Pinpoint the cell where the given text exists, returning its (x, y) midpoint coordinate. 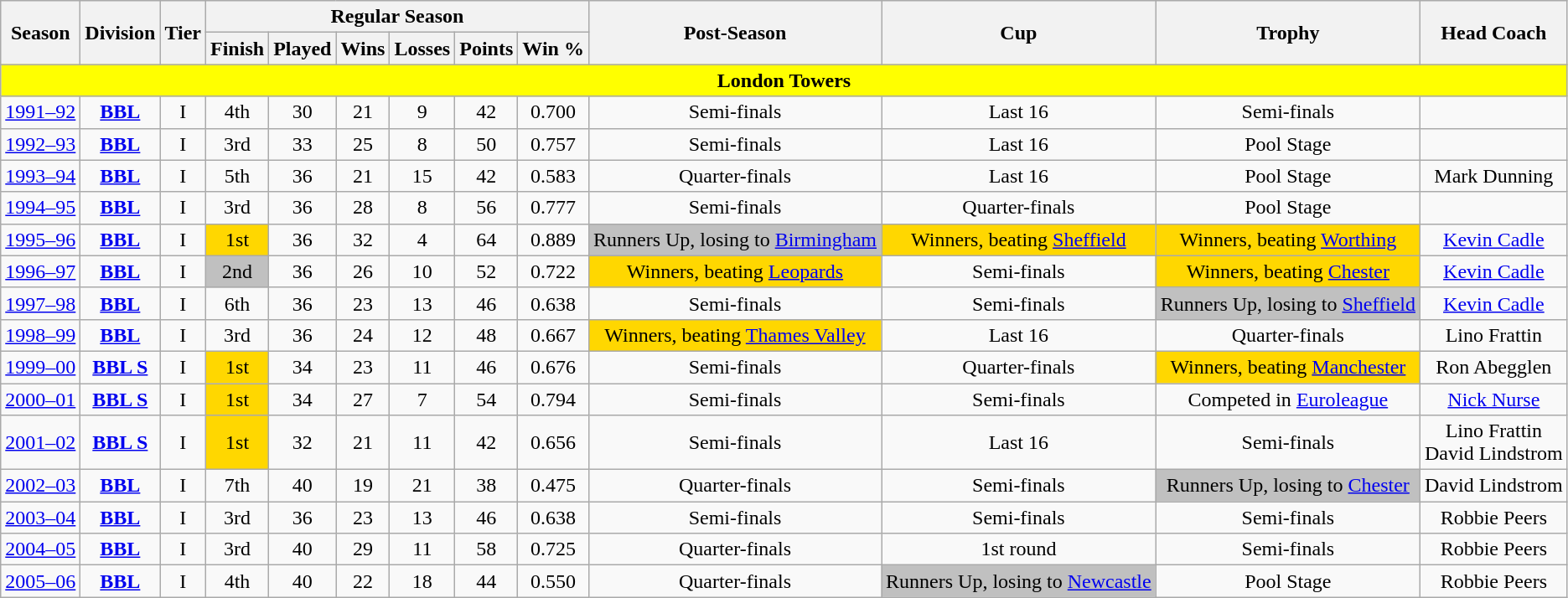
0.656 (553, 442)
Lino Frattin David Lindstrom (1494, 442)
Post-Season (734, 33)
Competed in Euroleague (1287, 400)
7 (422, 400)
28 (363, 208)
26 (363, 271)
Winners, beating Sheffield (1019, 240)
58 (486, 549)
12 (422, 335)
2000–01 (40, 400)
1993–94 (40, 176)
27 (363, 400)
22 (363, 581)
Regular Season (397, 17)
1999–00 (40, 367)
Winners, beating Worthing (1287, 240)
2001–02 (40, 442)
0.667 (553, 335)
1991–92 (40, 112)
2003–04 (40, 518)
0.777 (553, 208)
Season (40, 33)
2005–06 (40, 581)
Played (303, 49)
Runners Up, losing to Birmingham (734, 240)
Winners, beating Chester (1287, 271)
0.794 (553, 400)
Ron Abegglen (1494, 367)
0.725 (553, 549)
Head Coach (1494, 33)
44 (486, 581)
1997–98 (40, 303)
Trophy (1287, 33)
10 (422, 271)
Winners, beating Thames Valley (734, 335)
48 (486, 335)
0.475 (553, 486)
56 (486, 208)
19 (363, 486)
1992–93 (40, 144)
Runners Up, losing to Newcastle (1019, 581)
London Towers (784, 80)
Nick Nurse (1494, 400)
24 (363, 335)
50 (486, 144)
18 (422, 581)
2004–05 (40, 549)
1994–95 (40, 208)
5th (238, 176)
1996–97 (40, 271)
Division (121, 33)
2002–03 (40, 486)
Win % (553, 49)
David Lindstrom (1494, 486)
29 (363, 549)
Winners, beating Leopards (734, 271)
Losses (422, 49)
0.583 (553, 176)
0.700 (553, 112)
7th (238, 486)
0.757 (553, 144)
30 (303, 112)
38 (486, 486)
Lino Frattin (1494, 335)
Winners, beating Manchester (1287, 367)
0.550 (553, 581)
Cup (1019, 33)
Runners Up, losing to Chester (1287, 486)
15 (422, 176)
0.889 (553, 240)
52 (486, 271)
Wins (363, 49)
0.722 (553, 271)
54 (486, 400)
Tier (183, 33)
25 (363, 144)
0.676 (553, 367)
33 (303, 144)
Runners Up, losing to Sheffield (1287, 303)
4 (422, 240)
9 (422, 112)
Mark Dunning (1494, 176)
64 (486, 240)
1st round (1019, 549)
Finish (238, 49)
2nd (238, 271)
1995–96 (40, 240)
1998–99 (40, 335)
6th (238, 303)
Points (486, 49)
